Output the (x, y) coordinate of the center of the cell containing the given text.  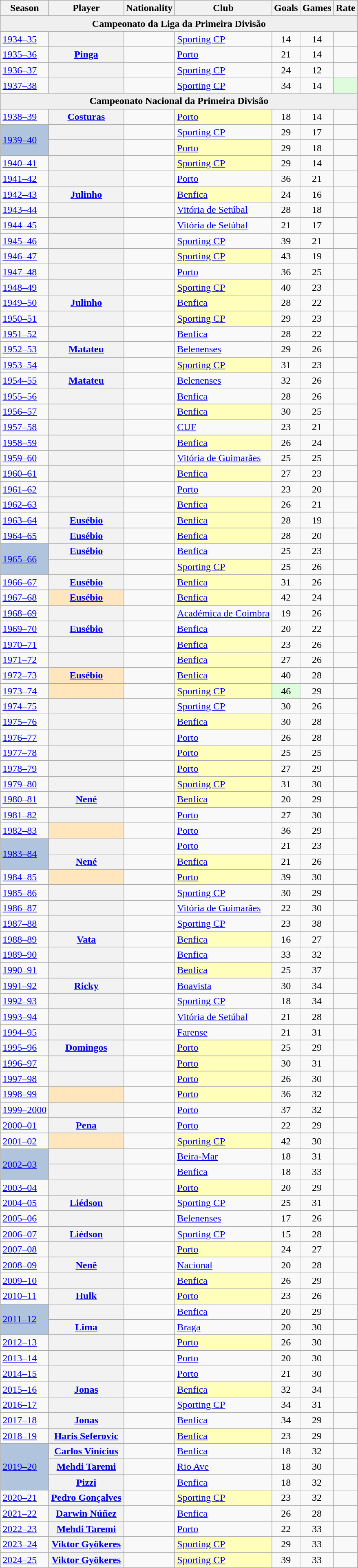
1934–35 (24, 39)
1961–62 (24, 489)
1984–85 (24, 877)
Boavista (223, 986)
CUF (223, 427)
1986–87 (24, 908)
1970–71 (24, 644)
1935–36 (24, 55)
Académica de Coimbra (223, 613)
1957–58 (24, 427)
1989–90 (24, 955)
Nationality (149, 8)
1996–97 (24, 1063)
1992–93 (24, 1001)
1960–61 (24, 474)
2005–06 (24, 1219)
1955–56 (24, 396)
1950–51 (24, 318)
1995–96 (24, 1048)
1951–52 (24, 334)
38 (317, 923)
1973–74 (24, 691)
1975–76 (24, 722)
1941–42 (24, 179)
Campeonato da Liga da Primeira Divisão (179, 24)
1948–49 (24, 287)
1983–84 (24, 854)
2004–05 (24, 1203)
Hulk (86, 1296)
12 (317, 70)
46 (286, 691)
Games (317, 8)
Carlos Vinícius (86, 1451)
1938–39 (24, 117)
2008–09 (24, 1265)
Beira-Mar (223, 1156)
1967–68 (24, 598)
2017–18 (24, 1420)
1953–54 (24, 365)
Ricky (86, 986)
1949–50 (24, 303)
1947–48 (24, 272)
2022–23 (24, 1529)
2003–04 (24, 1188)
2000–01 (24, 1125)
1981–82 (24, 815)
Braga (223, 1327)
1940–41 (24, 163)
2002–03 (24, 1164)
1954–55 (24, 380)
1999–2000 (24, 1110)
1978–79 (24, 769)
2015–16 (24, 1389)
1958–59 (24, 442)
1971–72 (24, 660)
1959–60 (24, 458)
15 (286, 1234)
1936–37 (24, 70)
1991–92 (24, 986)
2024–25 (24, 1560)
Nenê (86, 1265)
1942–43 (24, 194)
1962–63 (24, 505)
Domingos (86, 1048)
1945–46 (24, 241)
1994–95 (24, 1032)
1997–98 (24, 1079)
1977–78 (24, 753)
1985–86 (24, 892)
1979–80 (24, 784)
Season (24, 8)
2023–24 (24, 1544)
1964–65 (24, 536)
Player (86, 8)
1993–94 (24, 1017)
2020–21 (24, 1498)
1966–67 (24, 582)
1956–57 (24, 411)
1987–88 (24, 923)
2011–12 (24, 1319)
1944–45 (24, 225)
2016–17 (24, 1405)
Rio Ave (223, 1467)
1972–73 (24, 675)
Pedro Gonçalves (86, 1498)
Darwin Núñez (86, 1513)
Vata (86, 939)
1982–83 (24, 830)
43 (286, 256)
1976–77 (24, 738)
Pena (86, 1125)
2012–13 (24, 1343)
1980–81 (24, 799)
2001–02 (24, 1141)
Rate (346, 8)
2019–20 (24, 1467)
2021–22 (24, 1513)
1963–64 (24, 520)
Campeonato Nacional da Primeira Divisão (179, 101)
1990–91 (24, 970)
1943–44 (24, 210)
Costuras (86, 117)
1939–40 (24, 140)
1998–99 (24, 1094)
2007–08 (24, 1250)
1952–53 (24, 349)
2009–10 (24, 1281)
Pinga (86, 55)
Haris Seferovic (86, 1435)
2010–11 (24, 1296)
1974–75 (24, 707)
2013–14 (24, 1358)
Nacional (223, 1265)
1946–47 (24, 256)
Pizzi (86, 1482)
Goals (286, 8)
1937–38 (24, 86)
1965–66 (24, 559)
1968–69 (24, 613)
1969–70 (24, 629)
1988–89 (24, 939)
2006–07 (24, 1234)
Club (223, 8)
Lima (86, 1327)
2014–15 (24, 1374)
Farense (223, 1032)
2018–19 (24, 1435)
